Output the [x, y] coordinate of the center of the cell containing the given text.  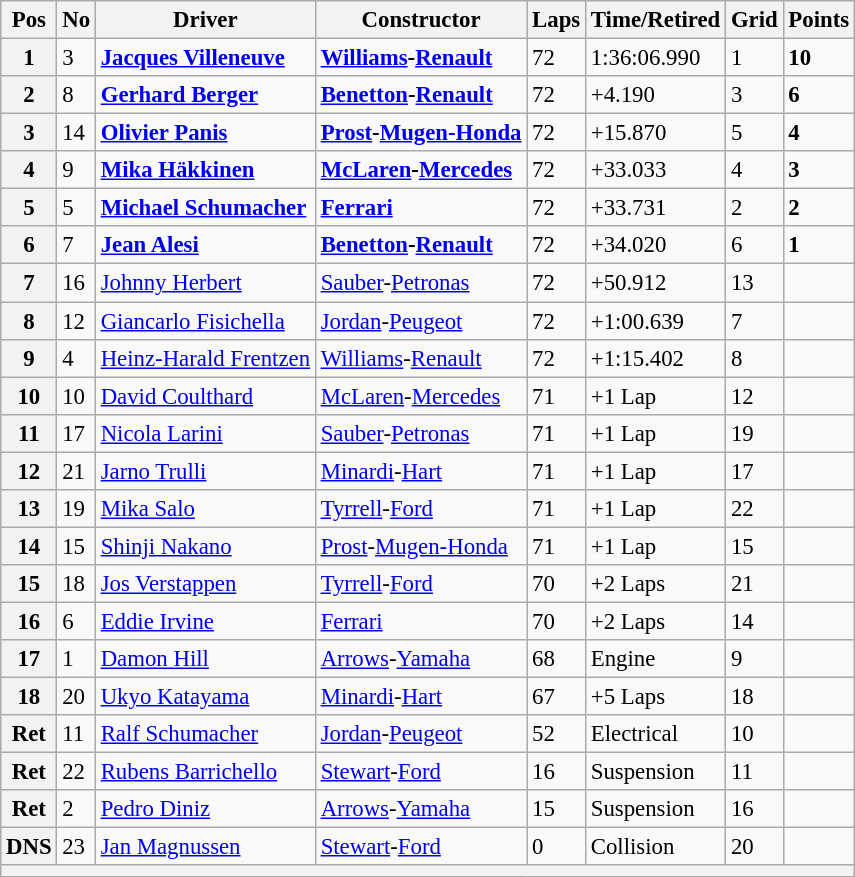
Points [818, 20]
+15.870 [655, 133]
Ukyo Katayama [205, 697]
Mika Häkkinen [205, 170]
+34.020 [655, 245]
Shinji Nakano [205, 546]
+33.731 [655, 208]
Grid [754, 20]
Michael Schumacher [205, 208]
Driver [205, 20]
+33.033 [655, 170]
Mika Salo [205, 509]
No [76, 20]
+4.190 [655, 95]
Olivier Panis [205, 133]
Jos Verstappen [205, 584]
1:36:06.990 [655, 58]
Damon Hill [205, 659]
Laps [556, 20]
+1:15.402 [655, 358]
+1:00.639 [655, 321]
Constructor [420, 20]
David Coulthard [205, 396]
Heinz-Harald Frentzen [205, 358]
+5 Laps [655, 697]
68 [556, 659]
52 [556, 734]
Jean Alesi [205, 245]
Time/Retired [655, 20]
Nicola Larini [205, 433]
Collision [655, 847]
Engine [655, 659]
Electrical [655, 734]
Giancarlo Fisichella [205, 321]
Pedro Diniz [205, 809]
Jarno Trulli [205, 471]
0 [556, 847]
Ralf Schumacher [205, 734]
Eddie Irvine [205, 621]
Jan Magnussen [205, 847]
Pos [29, 20]
Johnny Herbert [205, 283]
23 [76, 847]
DNS [29, 847]
Gerhard Berger [205, 95]
Jacques Villeneuve [205, 58]
67 [556, 697]
+50.912 [655, 283]
Rubens Barrichello [205, 772]
